Return (x, y) of the center of cell containing provided text 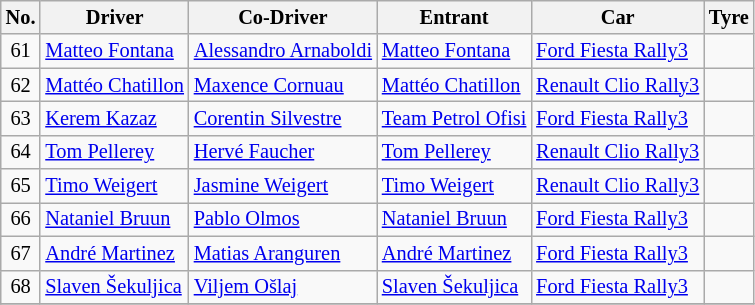
No. (21, 17)
Car (618, 17)
62 (21, 85)
Maxence Cornuau (283, 85)
Entrant (454, 17)
Tyre (729, 17)
Co-Driver (283, 17)
Corentin Silvestre (283, 118)
Viljem Ošlaj (283, 287)
Driver (114, 17)
64 (21, 152)
68 (21, 287)
66 (21, 219)
Team Petrol Ofisi (454, 118)
Hervé Faucher (283, 152)
Kerem Kazaz (114, 118)
61 (21, 51)
Matias Aranguren (283, 253)
Pablo Olmos (283, 219)
63 (21, 118)
65 (21, 186)
Alessandro Arnaboldi (283, 51)
Jasmine Weigert (283, 186)
67 (21, 253)
